For the text-containing cell, return its midpoint in [X, Y] coordinate format. 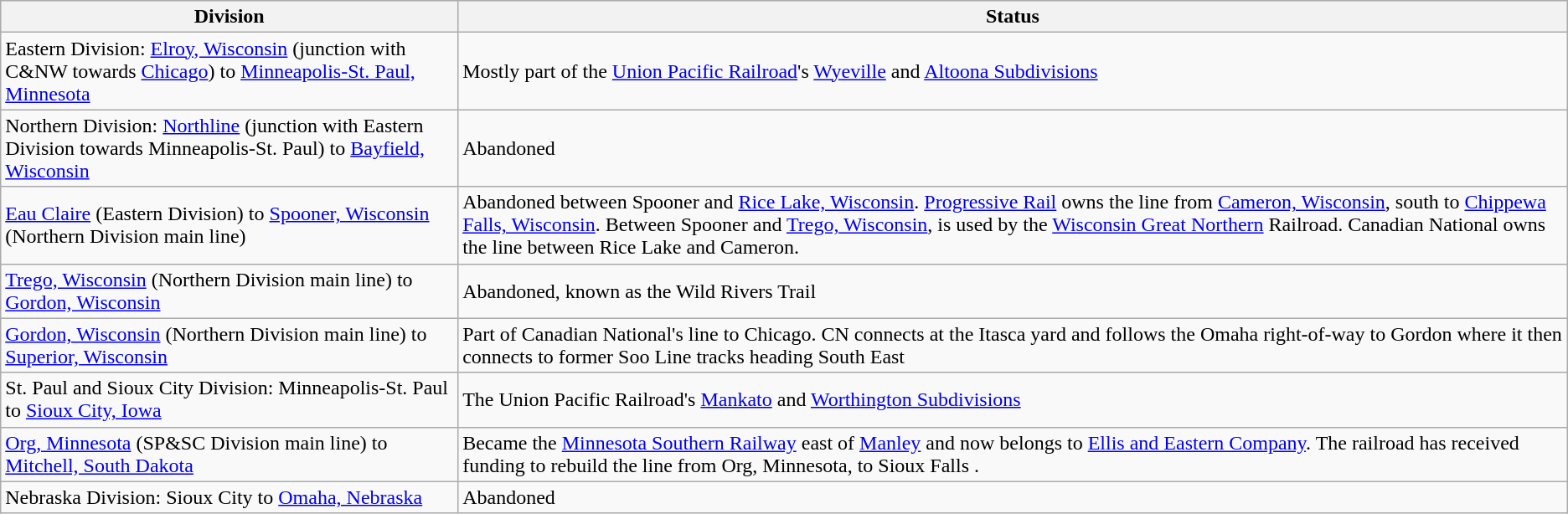
St. Paul and Sioux City Division: Minneapolis-St. Paul to Sioux City, Iowa [230, 400]
The Union Pacific Railroad's Mankato and Worthington Subdivisions [1014, 400]
Abandoned, known as the Wild Rivers Trail [1014, 291]
Status [1014, 17]
Gordon, Wisconsin (Northern Division main line) to Superior, Wisconsin [230, 345]
Eau Claire (Eastern Division) to Spooner, Wisconsin (Northern Division main line) [230, 225]
Division [230, 17]
Trego, Wisconsin (Northern Division main line) to Gordon, Wisconsin [230, 291]
Northern Division: Northline (junction with Eastern Division towards Minneapolis-St. Paul) to Bayfield, Wisconsin [230, 148]
Nebraska Division: Sioux City to Omaha, Nebraska [230, 497]
Org, Minnesota (SP&SC Division main line) to Mitchell, South Dakota [230, 454]
Eastern Division: Elroy, Wisconsin (junction with C&NW towards Chicago) to Minneapolis-St. Paul, Minnesota [230, 71]
Mostly part of the Union Pacific Railroad's Wyeville and Altoona Subdivisions [1014, 71]
